Return (X, Y) of the center of cell containing provided text 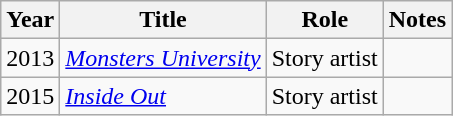
2013 (30, 58)
2015 (30, 96)
Notes (417, 20)
Title (163, 20)
Monsters University (163, 58)
Year (30, 20)
Inside Out (163, 96)
Role (324, 20)
